Capture the cell that displays the provided text and extract its [x, y] central coordinate. 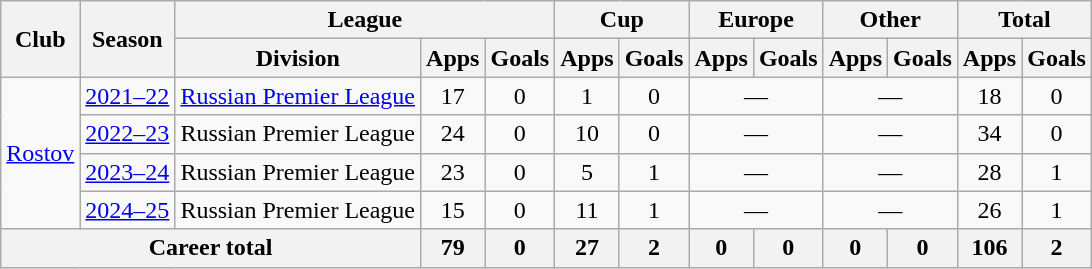
Club [40, 39]
2024–25 [128, 210]
11 [587, 210]
Total [1024, 20]
26 [989, 210]
27 [587, 248]
League [365, 20]
106 [989, 248]
Career total [211, 248]
18 [989, 96]
Cup [622, 20]
2023–24 [128, 172]
17 [453, 96]
23 [453, 172]
Europe [756, 20]
Other [890, 20]
79 [453, 248]
28 [989, 172]
5 [587, 172]
Division [298, 58]
15 [453, 210]
10 [587, 134]
Season [128, 39]
2022–23 [128, 134]
24 [453, 134]
34 [989, 134]
Rostov [40, 153]
2021–22 [128, 96]
